Pinpoint the cell where the given text exists, returning its (X, Y) midpoint coordinate. 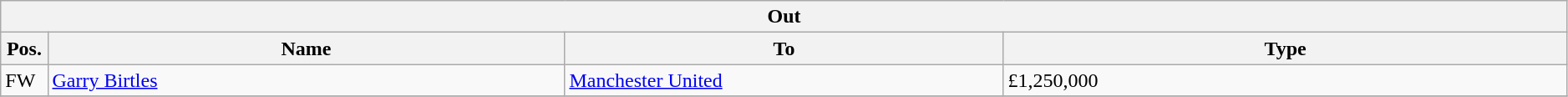
Out (784, 17)
Pos. (24, 48)
To (784, 48)
Type (1285, 48)
Manchester United (784, 80)
£1,250,000 (1285, 80)
Name (306, 48)
FW (24, 80)
Garry Birtles (306, 80)
